From the cell containing the given text, extract its center point as [x, y] coordinate. 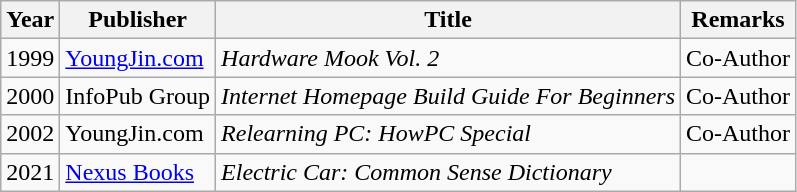
Electric Car: Common Sense Dictionary [448, 172]
2000 [30, 96]
Publisher [138, 20]
Internet Homepage Build Guide For Beginners [448, 96]
Nexus Books [138, 172]
InfoPub Group [138, 96]
Hardware Mook Vol. 2 [448, 58]
Relearning PC: HowPC Special [448, 134]
2021 [30, 172]
Remarks [738, 20]
2002 [30, 134]
Year [30, 20]
1999 [30, 58]
Title [448, 20]
